Search for the cell housing the specified text and yield its [x, y] center coordinate. 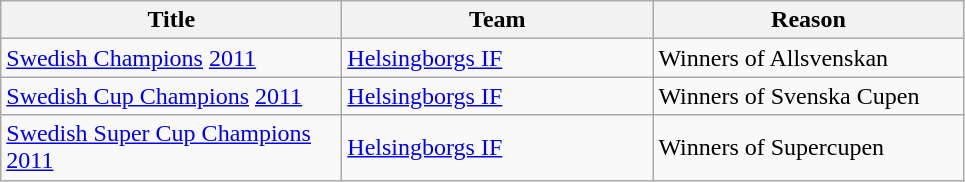
Winners of Supercupen [808, 148]
Reason [808, 20]
Swedish Cup Champions 2011 [172, 96]
Winners of Allsvenskan [808, 58]
Title [172, 20]
Team [498, 20]
Swedish Champions 2011 [172, 58]
Winners of Svenska Cupen [808, 96]
Swedish Super Cup Champions 2011 [172, 148]
